Output the (X, Y) coordinate of the center of the cell containing the given text.  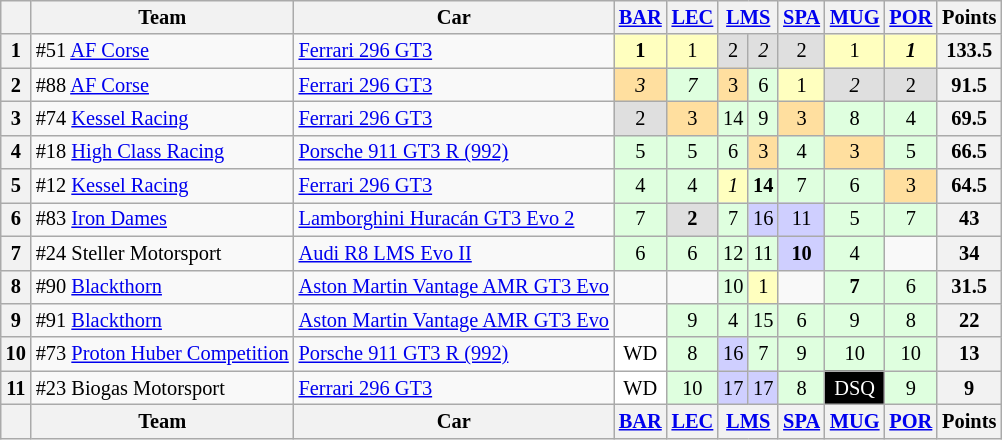
DSQ (855, 388)
#83 Iron Dames (162, 219)
43 (969, 219)
#91 Blackthorn (162, 320)
#73 Proton Huber Competition (162, 354)
31.5 (969, 287)
22 (969, 320)
15 (763, 320)
13 (969, 354)
#74 Kessel Racing (162, 118)
#23 Biogas Motorsport (162, 388)
#12 Kessel Racing (162, 186)
#88 AF Corse (162, 85)
Audi R8 LMS Evo II (454, 253)
91.5 (969, 85)
#24 Steller Motorsport (162, 253)
34 (969, 253)
Lamborghini Huracán GT3 Evo 2 (454, 219)
66.5 (969, 152)
#51 AF Corse (162, 51)
133.5 (969, 51)
12 (733, 253)
64.5 (969, 186)
#90 Blackthorn (162, 287)
69.5 (969, 118)
#18 High Class Racing (162, 152)
